Detect which cell encompasses the target text, then output its (X, Y) center coordinate. 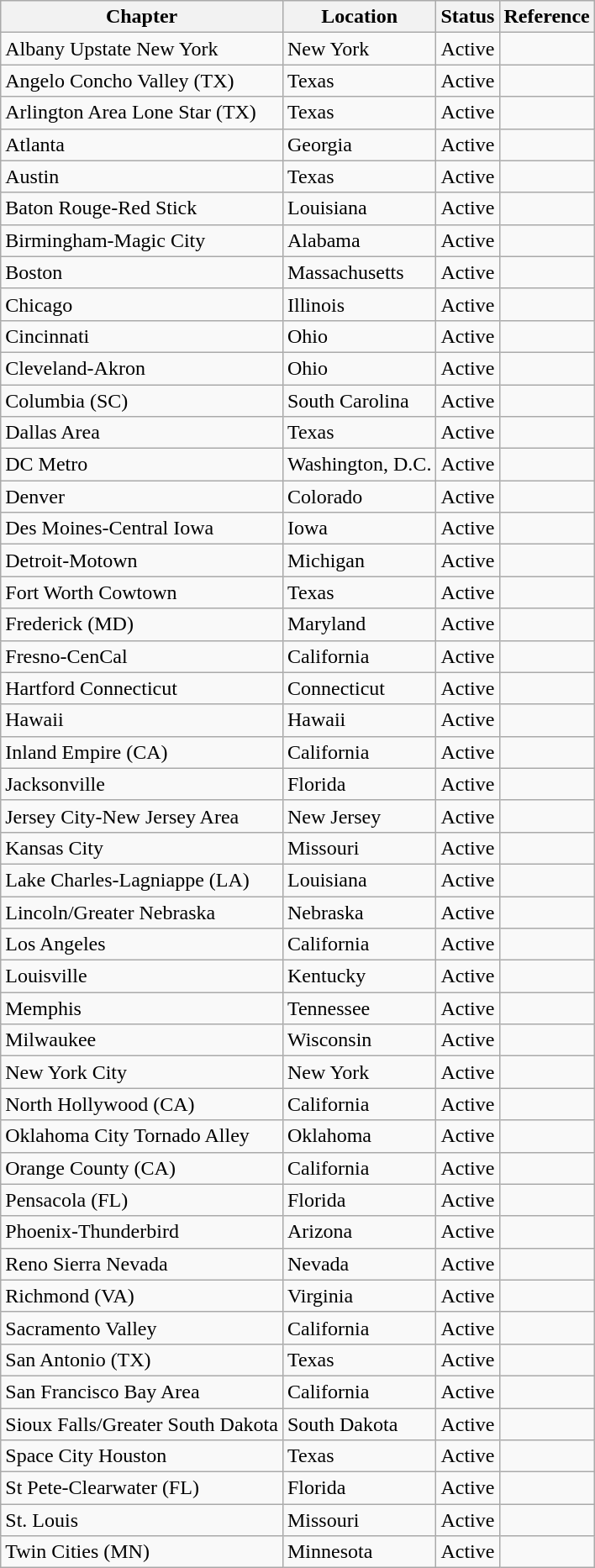
Maryland (359, 624)
Albany Upstate New York (142, 49)
Detroit-Motown (142, 560)
San Francisco Bay Area (142, 1392)
New York City (142, 1072)
Kansas City (142, 848)
Denver (142, 497)
Jersey City-New Jersey Area (142, 816)
Birmingham-Magic City (142, 240)
Minnesota (359, 1552)
St Pete-Clearwater (FL) (142, 1488)
Massachusetts (359, 272)
Dallas Area (142, 433)
Chapter (142, 17)
South Carolina (359, 401)
Washington, D.C. (359, 465)
Connecticut (359, 688)
San Antonio (TX) (142, 1360)
Louisville (142, 976)
Milwaukee (142, 1040)
Pensacola (FL) (142, 1200)
Alabama (359, 240)
Fort Worth Cowtown (142, 592)
Twin Cities (MN) (142, 1552)
Tennessee (359, 1008)
Georgia (359, 145)
Frederick (MD) (142, 624)
DC Metro (142, 465)
Atlanta (142, 145)
Des Moines-Central Iowa (142, 529)
Nevada (359, 1264)
Virginia (359, 1296)
Richmond (VA) (142, 1296)
Status (467, 17)
St. Louis (142, 1520)
Location (359, 17)
Reference (546, 17)
Los Angeles (142, 944)
Oklahoma (359, 1136)
Jacksonville (142, 784)
Arizona (359, 1232)
North Hollywood (CA) (142, 1104)
Oklahoma City Tornado Alley (142, 1136)
Hartford Connecticut (142, 688)
Cleveland-Akron (142, 368)
Sacramento Valley (142, 1328)
Chicago (142, 304)
Lake Charles-Lagniappe (LA) (142, 880)
New Jersey (359, 816)
Iowa (359, 529)
Arlington Area Lone Star (TX) (142, 113)
Lincoln/Greater Nebraska (142, 912)
Memphis (142, 1008)
Fresno-CenCal (142, 656)
Angelo Concho Valley (TX) (142, 81)
Wisconsin (359, 1040)
Phoenix-Thunderbird (142, 1232)
Nebraska (359, 912)
South Dakota (359, 1424)
Sioux Falls/Greater South Dakota (142, 1424)
Kentucky (359, 976)
Boston (142, 272)
Colorado (359, 497)
Michigan (359, 560)
Illinois (359, 304)
Inland Empire (CA) (142, 752)
Cincinnati (142, 336)
Space City Houston (142, 1456)
Baton Rouge-Red Stick (142, 208)
Columbia (SC) (142, 401)
Orange County (CA) (142, 1168)
Austin (142, 176)
Reno Sierra Nevada (142, 1264)
